Scan for the cell matching the given text and deliver its [X, Y] coordinate at center. 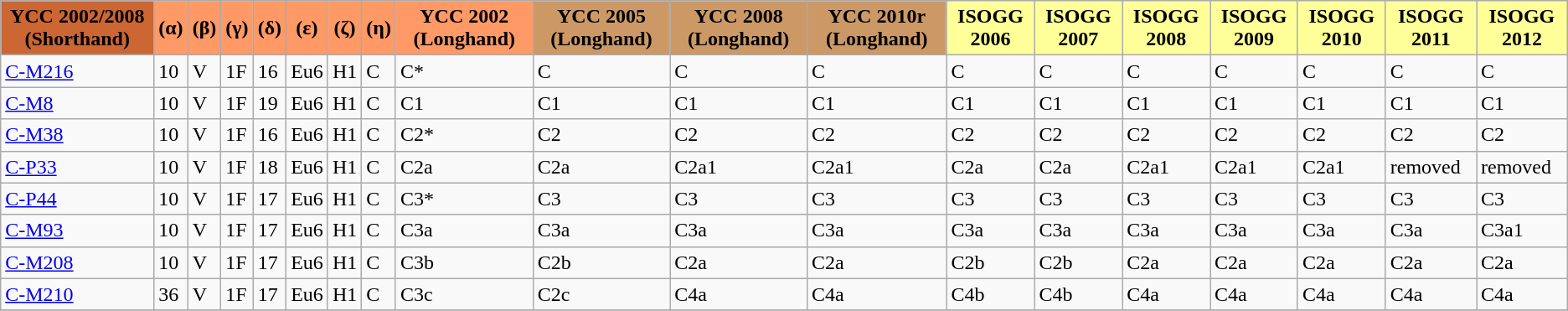
19 [270, 103]
C3* [464, 199]
(ε) [307, 29]
C2c [601, 294]
C-M216 [77, 71]
C2* [464, 135]
YCC 2010r (Longhand) [878, 29]
ISOGG 2009 [1255, 29]
C3b [464, 262]
YCC 2005 (Longhand) [601, 29]
(ζ) [344, 29]
C-M38 [77, 135]
(α) [171, 29]
C-M93 [77, 231]
18 [270, 167]
(β) [204, 29]
C-M208 [77, 262]
(η) [379, 29]
(γ) [237, 29]
ISOGG 2012 [1521, 29]
36 [171, 294]
ISOGG 2011 [1431, 29]
ISOGG 2006 [990, 29]
YCC 2002 (Longhand) [464, 29]
(δ) [270, 29]
C3a1 [1521, 231]
C-P44 [77, 199]
YCC 2002/2008 (Shorthand) [77, 29]
ISOGG 2010 [1342, 29]
C3c [464, 294]
ISOGG 2008 [1166, 29]
C* [464, 71]
C-M8 [77, 103]
C-P33 [77, 167]
ISOGG 2007 [1079, 29]
YCC 2008 (Longhand) [739, 29]
C-M210 [77, 294]
